Identify which cell holds the provided text, then report its [x, y] central coordinate. 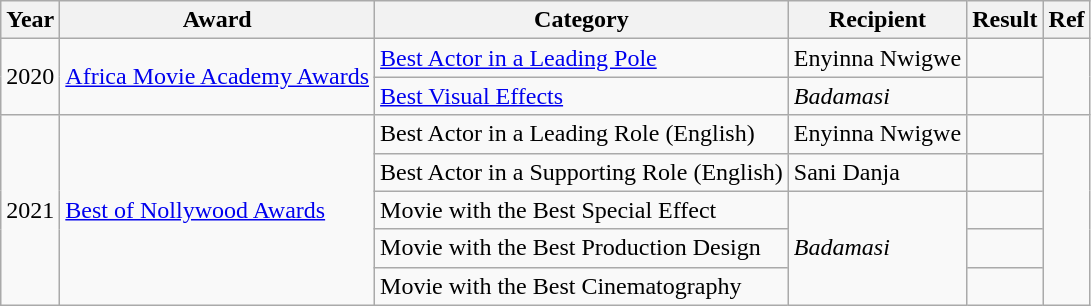
Best Actor in a Leading Pole [582, 58]
Movie with the Best Special Effect [582, 210]
Category [582, 20]
Year [30, 20]
2020 [30, 77]
Movie with the Best Production Design [582, 248]
Recipient [877, 20]
Africa Movie Academy Awards [218, 77]
Best Actor in a Supporting Role (English) [582, 172]
Best Visual Effects [582, 96]
2021 [30, 210]
Ref [1066, 20]
Best Actor in a Leading Role (English) [582, 134]
Movie with the Best Cinematography [582, 286]
Best of Nollywood Awards [218, 210]
Sani Danja [877, 172]
Award [218, 20]
Result [1005, 20]
